Identify which cell holds the provided text, then report its (X, Y) central coordinate. 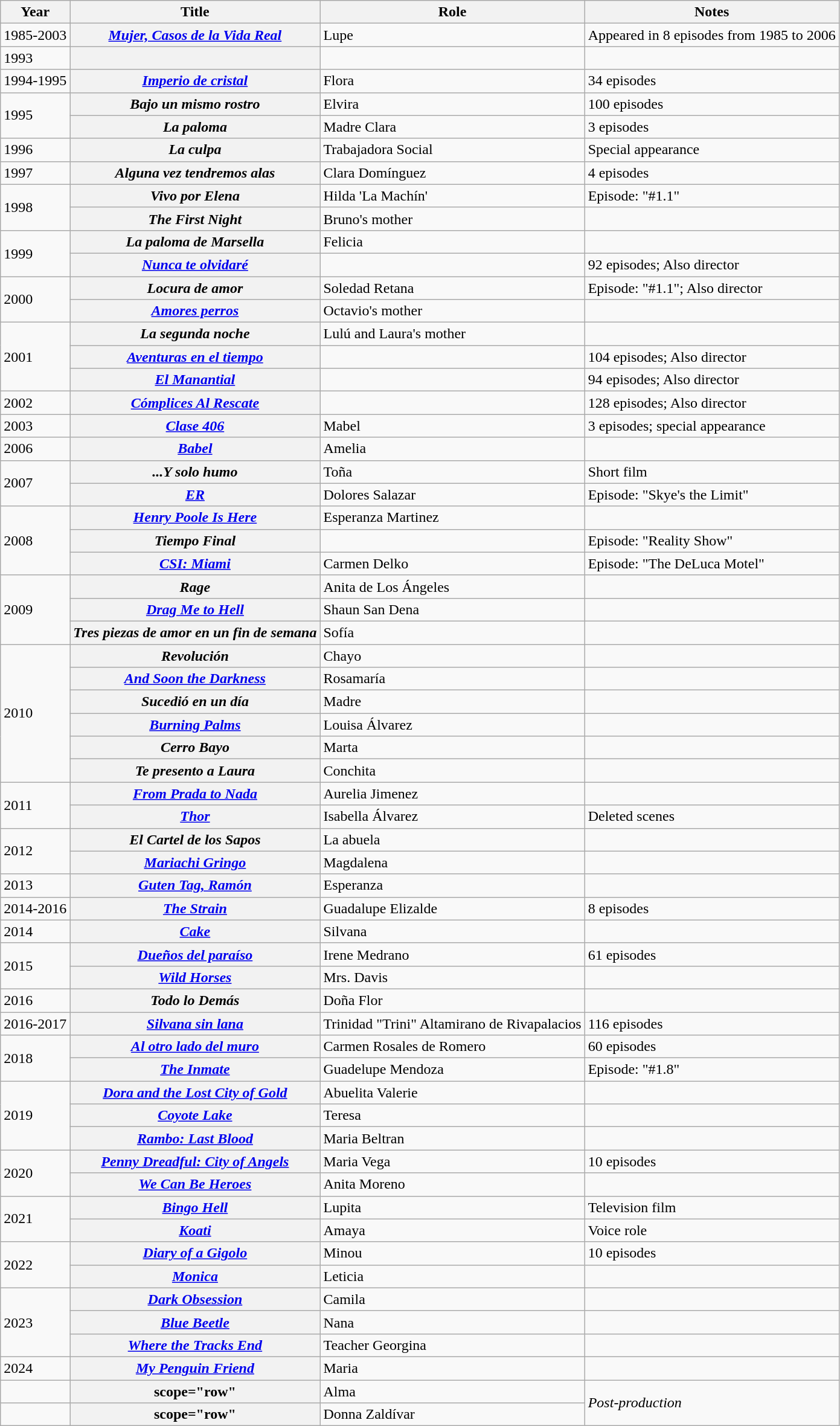
Amaya (452, 1230)
Notes (711, 12)
2014 (35, 931)
Mariachi Gringo (195, 862)
Guadalupe Elizalde (452, 908)
Lupita (452, 1207)
Drag Me to Hell (195, 609)
Teacher Georgina (452, 1345)
Donna Zaldívar (452, 1415)
Clara Domínguez (452, 173)
Cómplices Al Rescate (195, 403)
Carmen Delko (452, 564)
Diary of a Gigolo (195, 1253)
8 episodes (711, 908)
Episode: "#1.1"; Also director (711, 288)
Felicia (452, 242)
1999 (35, 253)
Trinidad "Trini" Altamirano de Rivapalacios (452, 1024)
2009 (35, 609)
La paloma (195, 127)
100 episodes (711, 104)
Te presento a Laura (195, 771)
Elvira (452, 104)
34 episodes (711, 81)
Madre (452, 702)
Penny Dreadful: City of Angels (195, 1161)
Coyote Lake (195, 1116)
104 episodes; Also director (711, 357)
Rambo: Last Blood (195, 1139)
2001 (35, 357)
My Penguin Friend (195, 1368)
The Inmate (195, 1070)
94 episodes; Also director (711, 380)
Octavio's mother (452, 311)
Episode: "#1.1" (711, 196)
And Soon the Darkness (195, 679)
1994-1995 (35, 81)
Conchita (452, 771)
1985-2003 (35, 35)
Lulú and Laura's mother (452, 334)
Episode: "Reality Show" (711, 541)
Amelia (452, 449)
Imperio de cristal (195, 81)
...Y solo humo (195, 472)
Special appearance (711, 150)
Anita Moreno (452, 1184)
2020 (35, 1173)
Isabella Álvarez (452, 817)
2015 (35, 966)
128 episodes; Also director (711, 403)
2012 (35, 851)
El Manantial (195, 380)
Amores perros (195, 311)
Post-production (711, 1402)
Mabel (452, 426)
Irene Medrano (452, 954)
Trabajadora Social (452, 150)
Sucedió en un día (195, 702)
Esperanza Martinez (452, 518)
Rosamaría (452, 679)
Rage (195, 586)
1993 (35, 58)
Shaun San Dena (452, 609)
Magdalena (452, 862)
2021 (35, 1219)
Dora and the Lost City of Gold (195, 1093)
2000 (35, 300)
La abuela (452, 840)
1997 (35, 173)
Minou (452, 1253)
Title (195, 12)
1995 (35, 115)
Appeared in 8 episodes from 1985 to 2006 (711, 35)
2018 (35, 1058)
2002 (35, 403)
116 episodes (711, 1024)
2023 (35, 1322)
92 episodes; Also director (711, 265)
The First Night (195, 219)
Todo lo Demás (195, 1000)
Esperanza (452, 885)
Alguna vez tendremos alas (195, 173)
Short film (711, 472)
61 episodes (711, 954)
Tiempo Final (195, 541)
Abuelita Valerie (452, 1093)
Leticia (452, 1276)
Tres piezas de amor en un fin de semana (195, 632)
Anita de Los Ángeles (452, 586)
Locura de amor (195, 288)
La segunda noche (195, 334)
Marta (452, 748)
Episode: "#1.8" (711, 1070)
The Strain (195, 908)
Maria Vega (452, 1161)
2006 (35, 449)
Teresa (452, 1116)
Flora (452, 81)
2024 (35, 1368)
Wild Horses (195, 977)
Dueños del paraíso (195, 954)
60 episodes (711, 1047)
El Cartel de los Sapos (195, 840)
2019 (35, 1116)
2008 (35, 541)
2003 (35, 426)
Bingo Hell (195, 1207)
Where the Tracks End (195, 1345)
La culpa (195, 150)
Silvana sin lana (195, 1024)
Babel (195, 449)
Al otro lado del muro (195, 1047)
Sofía (452, 632)
Nana (452, 1322)
Thor (195, 817)
We Can Be Heroes (195, 1184)
Henry Poole Is Here (195, 518)
Guadelupe Mendoza (452, 1070)
Revolución (195, 655)
2016 (35, 1000)
1996 (35, 150)
4 episodes (711, 173)
Doña Flor (452, 1000)
Voice role (711, 1230)
Episode: "The DeLuca Motel" (711, 564)
Toña (452, 472)
2013 (35, 885)
Bajo un mismo rostro (195, 104)
Cerro Bayo (195, 748)
Louisa Álvarez (452, 725)
CSI: Miami (195, 564)
Mrs. Davis (452, 977)
La paloma de Marsella (195, 242)
Episode: "Skye's the Limit" (711, 495)
Camila (452, 1299)
Madre Clara (452, 127)
Nunca te olvidaré (195, 265)
Bruno's mother (452, 219)
2022 (35, 1265)
Deleted scenes (711, 817)
Clase 406 (195, 426)
Koati (195, 1230)
Maria Beltran (452, 1139)
Guten Tag, Ramón (195, 885)
2011 (35, 805)
Mujer, Casos de la Vida Real (195, 35)
Dolores Salazar (452, 495)
Vivo por Elena (195, 196)
3 episodes; special appearance (711, 426)
Television film (711, 1207)
1998 (35, 207)
Silvana (452, 931)
2016-2017 (35, 1024)
Maria (452, 1368)
Lupe (452, 35)
From Prada to Nada (195, 794)
3 episodes (711, 127)
Aventuras en el tiempo (195, 357)
2007 (35, 483)
Alma (452, 1391)
Year (35, 12)
Blue Beetle (195, 1322)
2014-2016 (35, 908)
Role (452, 12)
Dark Obsession (195, 1299)
Chayo (452, 655)
Carmen Rosales de Romero (452, 1047)
Soledad Retana (452, 288)
Hilda 'La Machín' (452, 196)
ER (195, 495)
Cake (195, 931)
Monica (195, 1276)
2010 (35, 713)
Burning Palms (195, 725)
Aurelia Jimenez (452, 794)
